Locate the cell with the specified text and output its [X, Y] center coordinate. 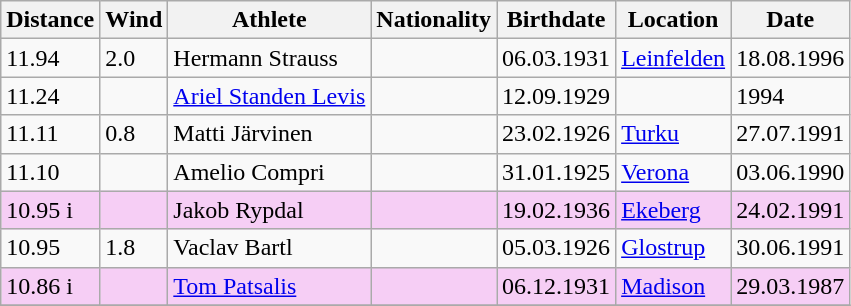
06.12.1931 [556, 286]
Ekeberg [674, 210]
Wind [134, 20]
12.09.1929 [556, 96]
Vaclav Bartl [270, 248]
Madison [674, 286]
11.94 [50, 58]
Birthdate [556, 20]
Athlete [270, 20]
10.95 [50, 248]
Turku [674, 134]
11.24 [50, 96]
Tom Patsalis [270, 286]
Verona [674, 172]
31.01.1925 [556, 172]
10.86 i [50, 286]
2.0 [134, 58]
27.07.1991 [790, 134]
Ariel Standen Levis [270, 96]
24.02.1991 [790, 210]
30.06.1991 [790, 248]
Location [674, 20]
11.10 [50, 172]
1.8 [134, 248]
06.03.1931 [556, 58]
19.02.1936 [556, 210]
10.95 i [50, 210]
Jakob Rypdal [270, 210]
18.08.1996 [790, 58]
11.11 [50, 134]
Date [790, 20]
Matti Järvinen [270, 134]
05.03.1926 [556, 248]
0.8 [134, 134]
Nationality [434, 20]
1994 [790, 96]
23.02.1926 [556, 134]
Hermann Strauss [270, 58]
Glostrup [674, 248]
Distance [50, 20]
Leinfelden [674, 58]
Amelio Compri [270, 172]
29.03.1987 [790, 286]
03.06.1990 [790, 172]
